Search for the cell housing the specified text and yield its (X, Y) center coordinate. 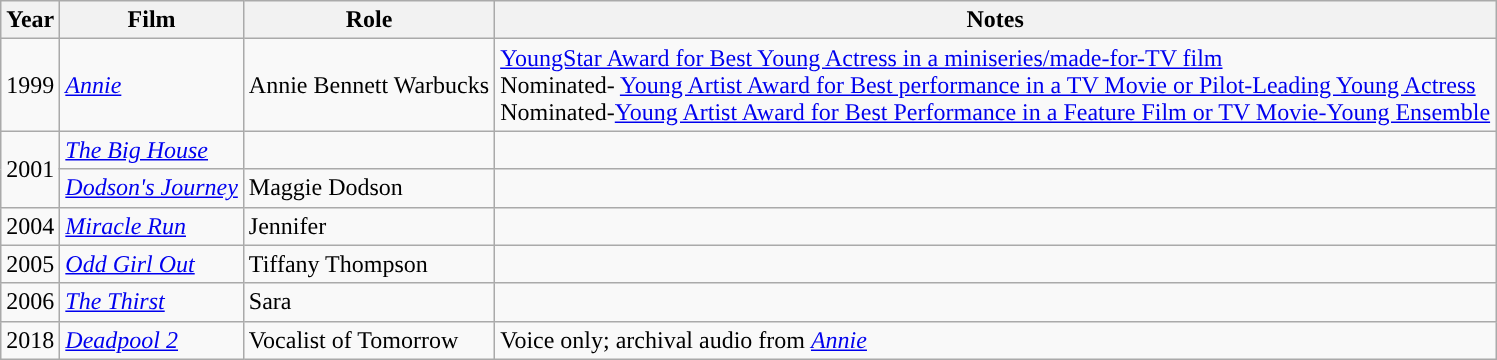
Dodson's Journey (152, 188)
Tiffany Thompson (368, 264)
2006 (30, 302)
Odd Girl Out (152, 264)
2018 (30, 340)
2001 (30, 169)
Jennifer (368, 226)
Maggie Dodson (368, 188)
Notes (996, 20)
Vocalist of Tomorrow (368, 340)
Deadpool 2 (152, 340)
Miracle Run (152, 226)
Role (368, 20)
Annie Bennett Warbucks (368, 85)
2004 (30, 226)
The Big House (152, 150)
Voice only; archival audio from Annie (996, 340)
Film (152, 20)
2005 (30, 264)
The Thirst (152, 302)
1999 (30, 85)
Annie (152, 85)
Sara (368, 302)
Year (30, 20)
